Search for the cell housing the specified text and yield its [X, Y] center coordinate. 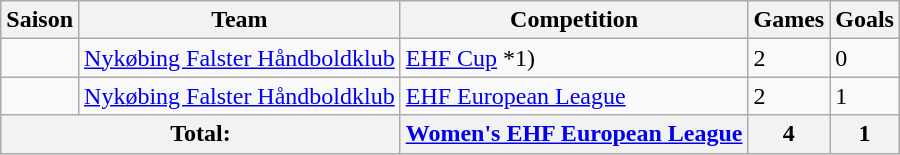
Games [789, 20]
Team [240, 20]
Women's EHF European League [574, 134]
EHF Cup *1) [574, 58]
EHF European League [574, 96]
Competition [574, 20]
0 [865, 58]
4 [789, 134]
Total: [200, 134]
Goals [865, 20]
Saison [40, 20]
